Capture the cell that displays the provided text and extract its (X, Y) central coordinate. 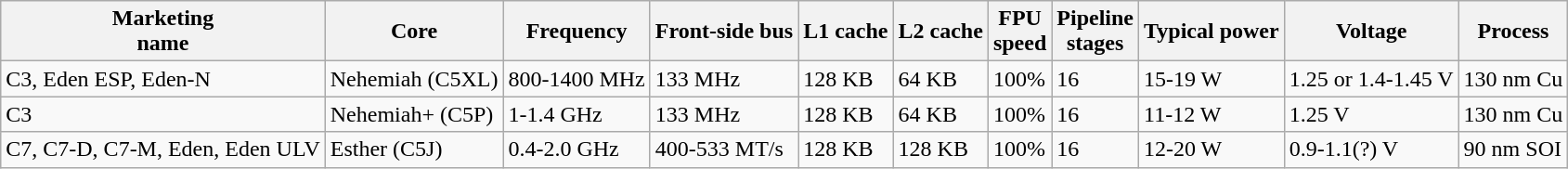
11-12 W (1212, 114)
Nehemiah+ (C5P) (414, 114)
Voltage (1371, 32)
1-1.4 GHz (577, 114)
800-1400 MHz (577, 79)
90 nm SOI (1513, 149)
15-19 W (1212, 79)
Esther (C5J) (414, 149)
1.25 V (1371, 114)
0.4-2.0 GHz (577, 149)
0.9-1.1(?) V (1371, 149)
C3 (163, 114)
Front-side bus (724, 32)
400-533 MT/s (724, 149)
C3, Eden ESP, Eden-N (163, 79)
L1 cache (846, 32)
Nehemiah (C5XL) (414, 79)
FPUspeed (1019, 32)
12-20 W (1212, 149)
1.25 or 1.4-1.45 V (1371, 79)
Core (414, 32)
C7, C7-D, C7-M, Eden, Eden ULV (163, 149)
Pipelinestages (1095, 32)
Marketingname (163, 32)
Frequency (577, 32)
Process (1513, 32)
L2 cache (940, 32)
Typical power (1212, 32)
